Provide the [x, y] coordinate of the cell's center where the given text is located.  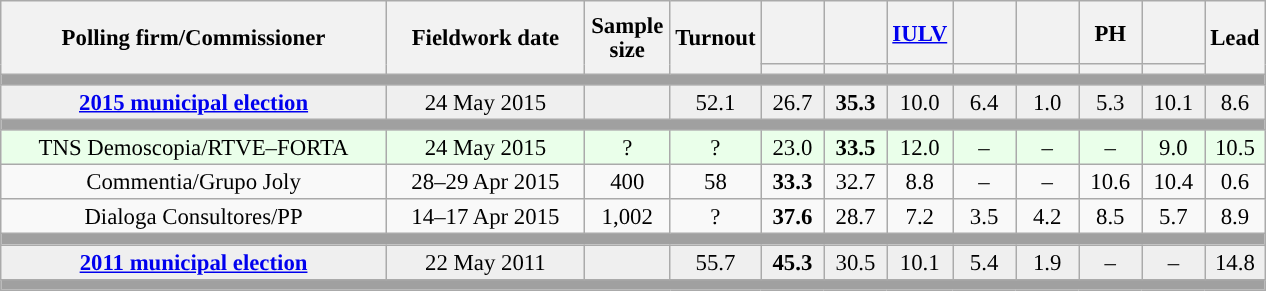
Polling firm/Commissioner [194, 38]
10.5 [1235, 148]
23.0 [792, 148]
Sample size [627, 38]
10.4 [1174, 182]
8.6 [1235, 102]
28–29 Apr 2015 [485, 182]
Lead [1235, 38]
2015 municipal election [194, 102]
26.7 [792, 102]
TNS Demoscopia/RTVE–FORTA [194, 148]
32.7 [856, 182]
8.8 [920, 182]
5.3 [1110, 102]
7.2 [920, 218]
10.6 [1110, 182]
4.2 [1048, 218]
2011 municipal election [194, 262]
28.7 [856, 218]
Dialoga Consultores/PP [194, 218]
14–17 Apr 2015 [485, 218]
30.5 [856, 262]
52.1 [716, 102]
55.7 [716, 262]
3.5 [984, 218]
10.0 [920, 102]
37.6 [792, 218]
1,002 [627, 218]
22 May 2011 [485, 262]
1.9 [1048, 262]
8.9 [1235, 218]
5.7 [1174, 218]
12.0 [920, 148]
33.3 [792, 182]
PH [1110, 32]
6.4 [984, 102]
5.4 [984, 262]
1.0 [1048, 102]
58 [716, 182]
45.3 [792, 262]
8.5 [1110, 218]
400 [627, 182]
Turnout [716, 38]
35.3 [856, 102]
Fieldwork date [485, 38]
0.6 [1235, 182]
9.0 [1174, 148]
Commentia/Grupo Joly [194, 182]
14.8 [1235, 262]
IULV [920, 32]
33.5 [856, 148]
